Provide the [X, Y] coordinate of the cell's center where the given text is located.  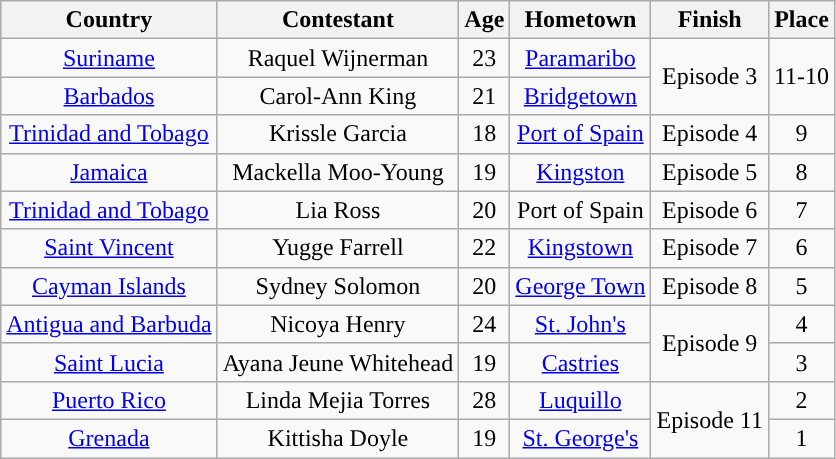
Bridgetown [580, 96]
9 [801, 134]
Barbados [109, 96]
Hometown [580, 20]
8 [801, 172]
5 [801, 286]
28 [484, 400]
Episode 9 [710, 343]
Saint Vincent [109, 248]
Finish [710, 20]
George Town [580, 286]
St. George's [580, 438]
Cayman Islands [109, 286]
Saint Lucia [109, 362]
Kingston [580, 172]
1 [801, 438]
Episode 3 [710, 77]
Episode 5 [710, 172]
4 [801, 324]
22 [484, 248]
21 [484, 96]
Raquel Wijnerman [338, 58]
Sydney Solomon [338, 286]
Lia Ross [338, 210]
Contestant [338, 20]
Country [109, 20]
Antigua and Barbuda [109, 324]
2 [801, 400]
Krissle Garcia [338, 134]
St. John's [580, 324]
Castries [580, 362]
11-10 [801, 77]
Episode 6 [710, 210]
Ayana Jeune Whitehead [338, 362]
Grenada [109, 438]
Episode 7 [710, 248]
Nicoya Henry [338, 324]
Paramaribo [580, 58]
18 [484, 134]
Age [484, 20]
Yugge Farrell [338, 248]
6 [801, 248]
24 [484, 324]
Place [801, 20]
Mackella Moo-Young [338, 172]
Carol-Ann King [338, 96]
Episode 8 [710, 286]
Episode 4 [710, 134]
3 [801, 362]
Suriname [109, 58]
Puerto Rico [109, 400]
Episode 11 [710, 419]
Luquillo [580, 400]
23 [484, 58]
Kittisha Doyle [338, 438]
Linda Mejia Torres [338, 400]
Jamaica [109, 172]
Kingstown [580, 248]
7 [801, 210]
